From the cell containing the given text, extract its center point as (x, y) coordinate. 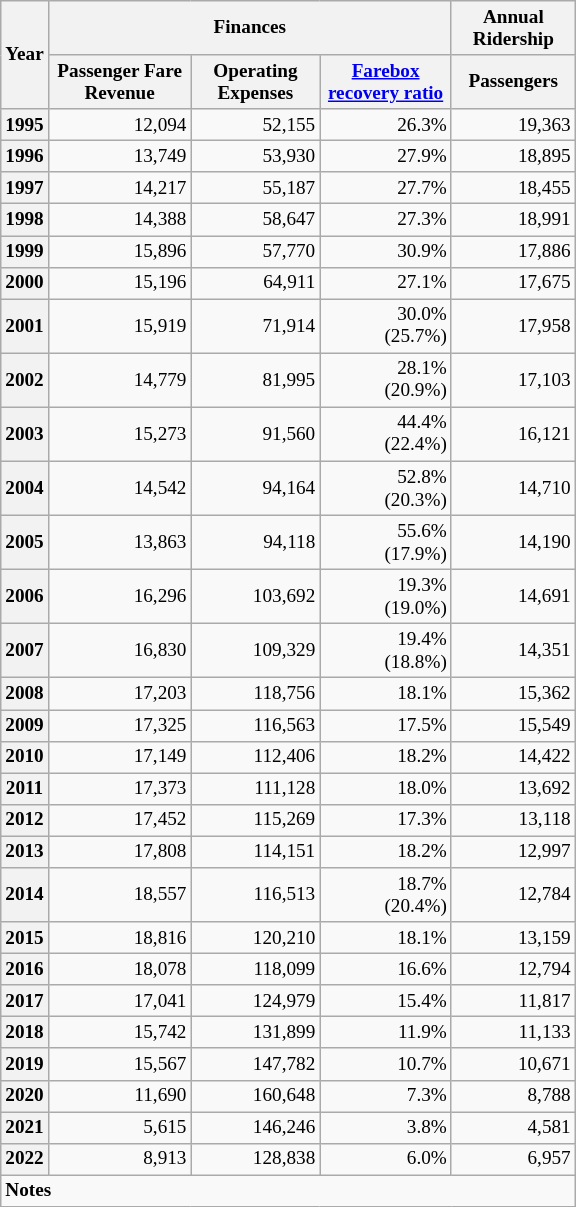
94,164 (256, 488)
17,325 (120, 725)
15,362 (513, 694)
10,671 (513, 1064)
8,913 (120, 1159)
17,103 (513, 380)
18,816 (120, 938)
18,895 (513, 156)
12,094 (120, 125)
103,692 (256, 596)
13,118 (513, 820)
17,149 (120, 757)
2012 (25, 820)
12,794 (513, 969)
2003 (25, 434)
94,118 (256, 542)
2019 (25, 1064)
118,099 (256, 969)
15,742 (120, 1033)
1998 (25, 220)
3.8% (386, 1127)
55.6%(17.9%) (386, 542)
14,779 (120, 380)
28.1%(20.9%) (386, 380)
1995 (25, 125)
2017 (25, 1001)
12,784 (513, 895)
44.4%(22.4%) (386, 434)
11,133 (513, 1033)
12,997 (513, 852)
111,128 (256, 789)
30.9% (386, 251)
52,155 (256, 125)
27.9% (386, 156)
14,351 (513, 651)
2016 (25, 969)
128,838 (256, 1159)
Passengers (513, 82)
13,159 (513, 938)
2004 (25, 488)
17,373 (120, 789)
1996 (25, 156)
14,190 (513, 542)
14,388 (120, 220)
109,329 (256, 651)
11,690 (120, 1096)
2011 (25, 789)
17,808 (120, 852)
17,203 (120, 694)
120,210 (256, 938)
16,121 (513, 434)
14,217 (120, 188)
2022 (25, 1159)
55,187 (256, 188)
15,273 (120, 434)
81,995 (256, 380)
14,542 (120, 488)
2008 (25, 694)
2013 (25, 852)
18.0% (386, 789)
17,452 (120, 820)
5,615 (120, 1127)
26.3% (386, 125)
17.3% (386, 820)
8,788 (513, 1096)
15,919 (120, 326)
14,691 (513, 596)
2014 (25, 895)
13,863 (120, 542)
30.0%(25.7%) (386, 326)
13,749 (120, 156)
Operating Expenses (256, 82)
52.8%(20.3%) (386, 488)
13,692 (513, 789)
2010 (25, 757)
2001 (25, 326)
18,455 (513, 188)
27.1% (386, 283)
27.3% (386, 220)
27.7% (386, 188)
11,817 (513, 1001)
Finances (250, 28)
131,899 (256, 1033)
53,930 (256, 156)
2005 (25, 542)
Annual Ridership (513, 28)
116,513 (256, 895)
18,991 (513, 220)
147,782 (256, 1064)
18.7%(20.4%) (386, 895)
15,896 (120, 251)
11.9% (386, 1033)
7.3% (386, 1096)
58,647 (256, 220)
57,770 (256, 251)
17,675 (513, 283)
1997 (25, 188)
1999 (25, 251)
18,078 (120, 969)
4,581 (513, 1127)
116,563 (256, 725)
2020 (25, 1096)
6.0% (386, 1159)
19,363 (513, 125)
2007 (25, 651)
15,549 (513, 725)
2018 (25, 1033)
Farebox recovery ratio (386, 82)
146,246 (256, 1127)
124,979 (256, 1001)
17.5% (386, 725)
17,041 (120, 1001)
2006 (25, 596)
115,269 (256, 820)
112,406 (256, 757)
14,422 (513, 757)
6,957 (513, 1159)
10.7% (386, 1064)
160,648 (256, 1096)
16.6% (386, 969)
2000 (25, 283)
14,710 (513, 488)
Notes (288, 1191)
2015 (25, 938)
15,567 (120, 1064)
2021 (25, 1127)
Passenger Fare Revenue (120, 82)
19.3%(19.0%) (386, 596)
17,958 (513, 326)
71,914 (256, 326)
2002 (25, 380)
15.4% (386, 1001)
118,756 (256, 694)
19.4% (18.8%) (386, 651)
16,296 (120, 596)
91,560 (256, 434)
17,886 (513, 251)
16,830 (120, 651)
64,911 (256, 283)
Year (25, 55)
2009 (25, 725)
114,151 (256, 852)
15,196 (120, 283)
18,557 (120, 895)
